Locate the cell with the specified text and output its (x, y) center coordinate. 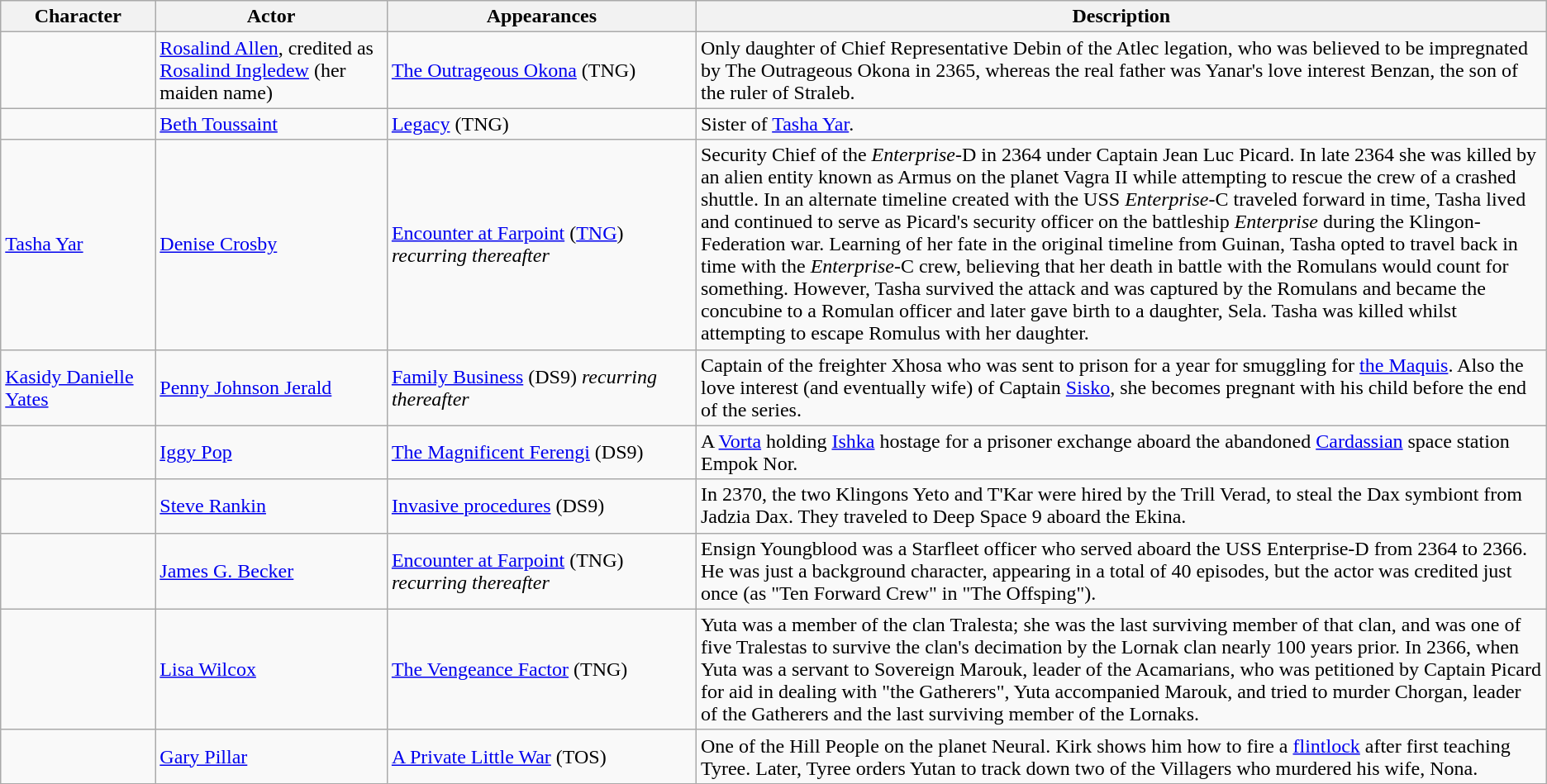
Invasive procedures (DS9) (541, 506)
Kasidy Danielle Yates (78, 387)
The Vengeance Factor (TNG) (541, 669)
Rosalind Allen, credited as Rosalind Ingledew (her maiden name) (271, 70)
Sister of Tasha Yar. (1121, 124)
Beth Toussaint (271, 124)
Family Business (DS9) recurring thereafter (541, 387)
Penny Johnson Jerald (271, 387)
The Magnificent Ferengi (DS9) (541, 453)
Steve Rankin (271, 506)
A Vorta holding Ishka hostage for a prisoner exchange aboard the abandoned Cardassian space station Empok Nor. (1121, 453)
Lisa Wilcox (271, 669)
Encounter at Farpoint (TNG)recurring thereafter (541, 571)
Iggy Pop (271, 453)
A Private Little War (TOS) (541, 757)
Denise Crosby (271, 245)
James G. Becker (271, 571)
Actor (271, 17)
Tasha Yar (78, 245)
Description (1121, 17)
Legacy (TNG) (541, 124)
Appearances (541, 17)
Character (78, 17)
The Outrageous Okona (TNG) (541, 70)
Gary Pillar (271, 757)
Encounter at Farpoint (TNG) recurring thereafter (541, 245)
